Determine the (x, y) coordinate at the center of the cell enclosing the given text.  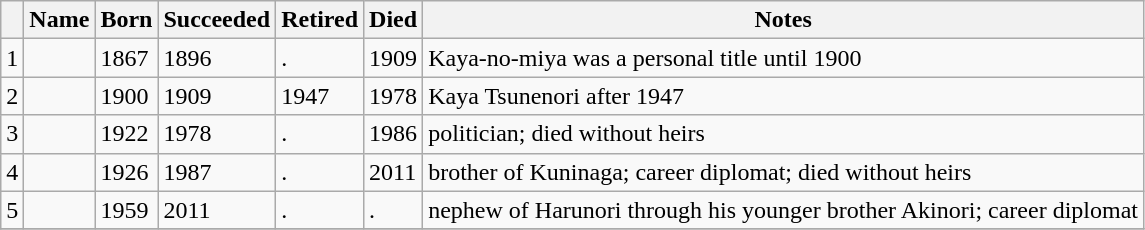
1896 (217, 58)
1 (12, 58)
Name (60, 20)
2 (12, 96)
politician; died without heirs (784, 134)
1947 (320, 96)
Notes (784, 20)
Born (126, 20)
Kaya-no-miya was a personal title until 1900 (784, 58)
1926 (126, 172)
1922 (126, 134)
5 (12, 210)
Retired (320, 20)
Succeeded (217, 20)
Kaya Tsunenori after 1947 (784, 96)
1987 (217, 172)
1900 (126, 96)
1867 (126, 58)
1959 (126, 210)
Died (394, 20)
4 (12, 172)
1986 (394, 134)
nephew of Harunori through his younger brother Akinori; career diplomat (784, 210)
3 (12, 134)
brother of Kuninaga; career diplomat; died without heirs (784, 172)
